Identify which cell holds the provided text, then report its (x, y) central coordinate. 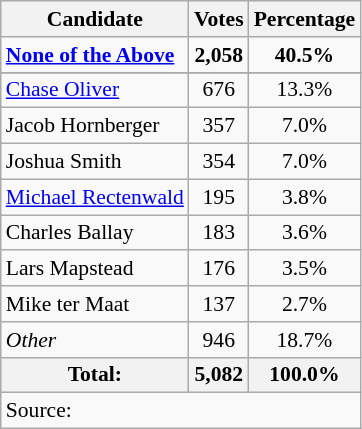
946 (219, 340)
Percentage (305, 19)
195 (219, 197)
5,082 (219, 375)
3.6% (305, 233)
Mike ter Maat (95, 304)
2,058 (219, 55)
3.8% (305, 197)
100.0% (305, 375)
176 (219, 269)
137 (219, 304)
Chase Oliver (95, 90)
354 (219, 162)
Other (95, 340)
Jacob Hornberger (95, 126)
None of the Above (95, 55)
Total: (95, 375)
18.7% (305, 340)
357 (219, 126)
Charles Ballay (95, 233)
Candidate (95, 19)
Joshua Smith (95, 162)
676 (219, 90)
2.7% (305, 304)
3.5% (305, 269)
13.3% (305, 90)
Votes (219, 19)
Lars Mapstead (95, 269)
40.5% (305, 55)
183 (219, 233)
Source: (180, 411)
Michael Rectenwald (95, 197)
